Output the (X, Y) coordinate of the center of the cell containing the given text.  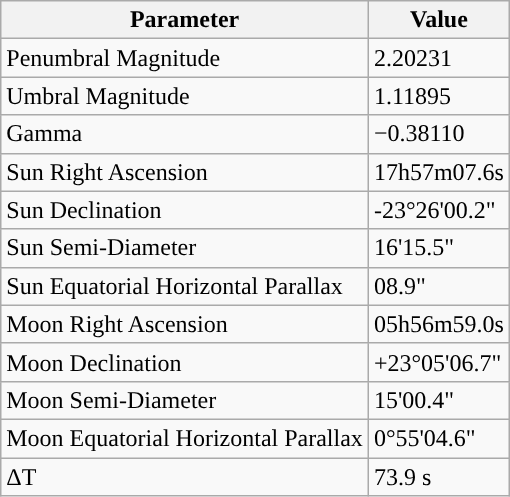
Moon Declination (185, 362)
Sun Right Ascension (185, 172)
ΔT (185, 477)
Gamma (185, 134)
2.20231 (438, 58)
Moon Right Ascension (185, 324)
05h56m59.0s (438, 324)
−0.38110 (438, 134)
Sun Semi-Diameter (185, 248)
Penumbral Magnitude (185, 58)
Moon Semi-Diameter (185, 400)
0°55'04.6" (438, 438)
15'00.4" (438, 400)
73.9 s (438, 477)
Sun Declination (185, 210)
+23°05'06.7" (438, 362)
17h57m07.6s (438, 172)
Umbral Magnitude (185, 96)
16'15.5" (438, 248)
-23°26'00.2" (438, 210)
08.9" (438, 286)
Parameter (185, 20)
Value (438, 20)
Sun Equatorial Horizontal Parallax (185, 286)
Moon Equatorial Horizontal Parallax (185, 438)
1.11895 (438, 96)
